Return [x, y] of the center of cell containing provided text 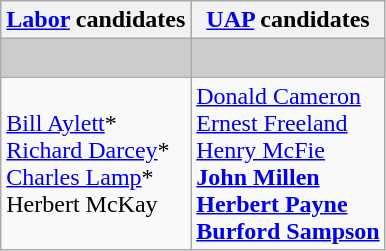
UAP candidates [288, 20]
Labor candidates [96, 20]
Bill Aylett*Richard Darcey*Charles Lamp*Herbert McKay [96, 164]
Donald CameronErnest FreelandHenry McFieJohn MillenHerbert PayneBurford Sampson [288, 164]
